Locate the cell with the specified text and output its (x, y) center coordinate. 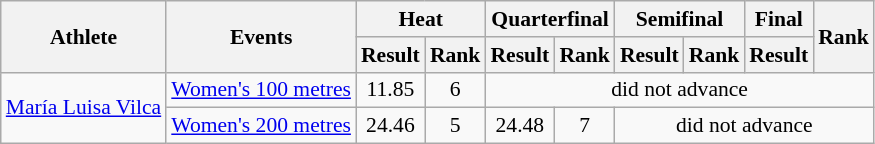
Women's 100 metres (261, 90)
Women's 200 metres (261, 126)
Quarterfinal (550, 19)
7 (584, 126)
Athlete (84, 36)
5 (456, 126)
6 (456, 90)
María Luisa Vilca (84, 108)
Events (261, 36)
24.48 (520, 126)
11.85 (390, 90)
Semifinal (680, 19)
24.46 (390, 126)
Heat (420, 19)
Final (778, 19)
